Scan for the cell matching the given text and deliver its (X, Y) coordinate at center. 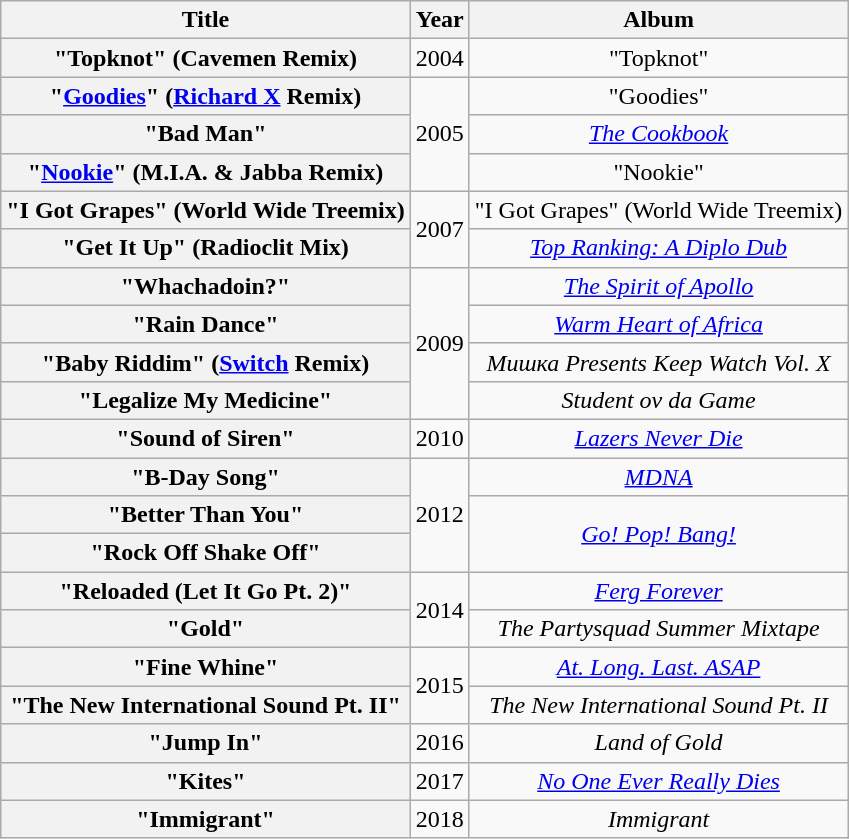
"Nookie" (658, 172)
"Baby Riddim" (Switch Remix) (206, 362)
Year (440, 20)
2004 (440, 58)
Ferg Forever (658, 591)
Title (206, 20)
"Gold" (206, 629)
Album (658, 20)
Warm Heart of Africa (658, 324)
2014 (440, 610)
Lazers Never Die (658, 438)
The New International Sound Pt. II (658, 705)
"B-Day Song" (206, 477)
Student ov da Game (658, 400)
"Fine Whine" (206, 667)
No One Ever Really Dies (658, 781)
Top Ranking: A Diplo Dub (658, 248)
Immigrant (658, 819)
The Spirit of Apollo (658, 286)
2015 (440, 686)
"Sound of Siren" (206, 438)
The Partysquad Summer Mixtape (658, 629)
"Immigrant" (206, 819)
"Kites" (206, 781)
2012 (440, 515)
Land of Gold (658, 743)
"Jump In" (206, 743)
"Topknot" (658, 58)
"Goodies" (Richard X Remix) (206, 96)
2005 (440, 134)
"The New International Sound Pt. II" (206, 705)
"Nookie" (M.I.A. & Jabba Remix) (206, 172)
"Whachadoin?" (206, 286)
Go! Pop! Bang! (658, 534)
Мишка Presents Keep Watch Vol. X (658, 362)
2010 (440, 438)
2018 (440, 819)
2007 (440, 229)
"Rain Dance" (206, 324)
"Goodies" (658, 96)
2017 (440, 781)
MDNA (658, 477)
"Better Than You" (206, 515)
The Cookbook (658, 134)
At. Long. Last. ASAP (658, 667)
"Reloaded (Let It Go Pt. 2)" (206, 591)
"Get It Up" (Radioclit Mix) (206, 248)
"Legalize My Medicine" (206, 400)
"Topknot" (Cavemen Remix) (206, 58)
2009 (440, 343)
2016 (440, 743)
"Bad Man" (206, 134)
"Rock Off Shake Off" (206, 553)
